Locate the cell with the specified text and output its [X, Y] center coordinate. 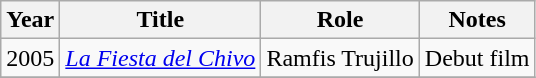
Debut film [477, 58]
Role [340, 20]
Year [30, 20]
Title [160, 20]
2005 [30, 58]
Ramfis Trujillo [340, 58]
Notes [477, 20]
La Fiesta del Chivo [160, 58]
